Determine the [X, Y] coordinate at the center of the cell enclosing the given text.  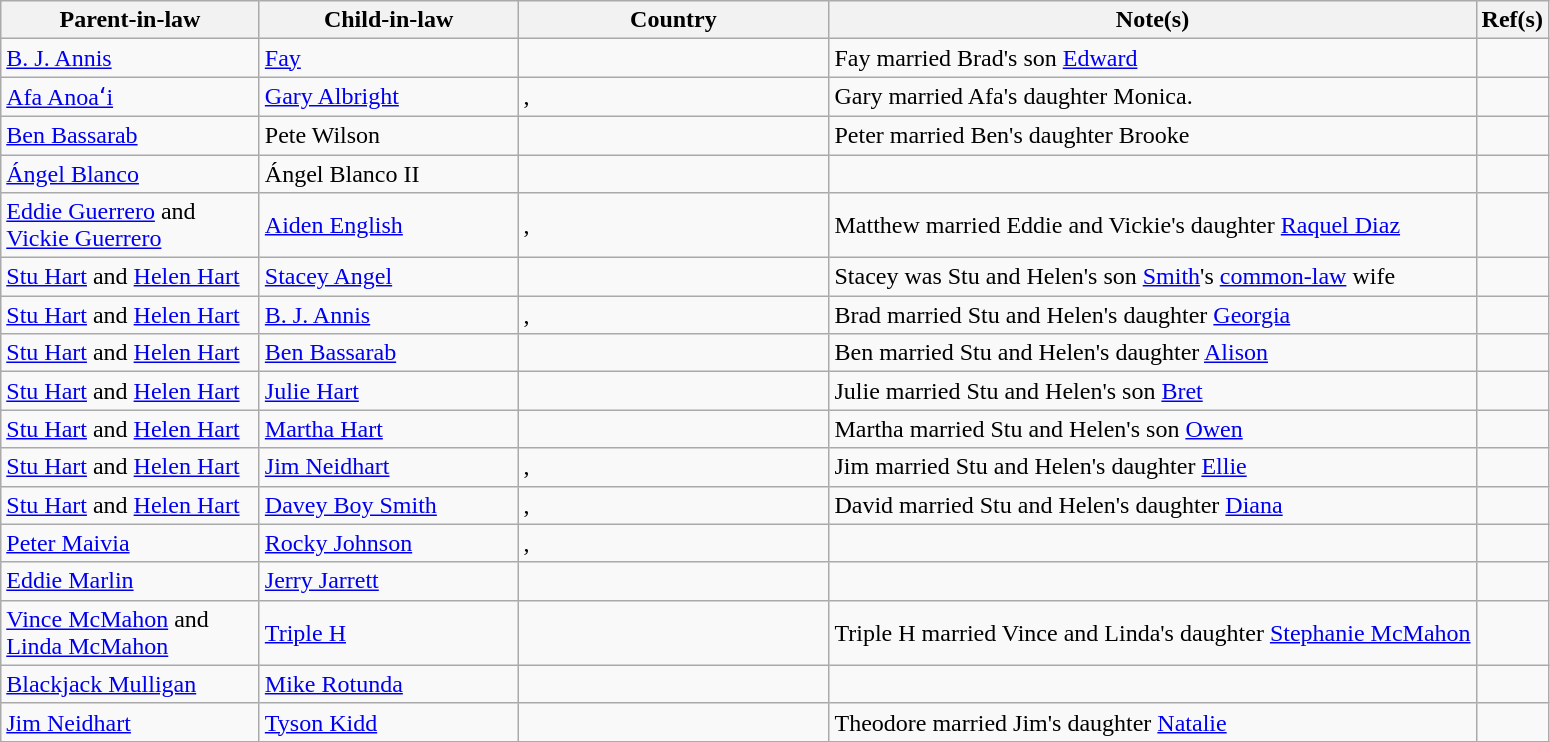
David married Stu and Helen's daughter Diana [1152, 505]
Ben married Stu and Helen's daughter Alison [1152, 353]
Peter Maivia [130, 543]
Aiden English [388, 226]
Afa Anoaʻi [130, 97]
Eddie Marlin [130, 581]
Julie married Stu and Helen's son Bret [1152, 391]
Brad married Stu and Helen's daughter Georgia [1152, 315]
Vince McMahon and Linda McMahon [130, 632]
Parent-in-law [130, 20]
Pete Wilson [388, 135]
Julie Hart [388, 391]
Peter married Ben's daughter Brooke [1152, 135]
Matthew married Eddie and Vickie's daughter Raquel Diaz [1152, 226]
Child-in-law [388, 20]
Fay married Brad's son Edward [1152, 58]
Stacey was Stu and Helen's son Smith's common-law wife [1152, 277]
Mike Rotunda [388, 684]
Davey Boy Smith [388, 505]
Rocky Johnson [388, 543]
Ángel Blanco [130, 173]
Jerry Jarrett [388, 581]
Tyson Kidd [388, 722]
Gary Albright [388, 97]
Gary married Afa's daughter Monica. [1152, 97]
Martha married Stu and Helen's son Owen [1152, 429]
Eddie Guerrero and Vickie Guerrero [130, 226]
Ref(s) [1512, 20]
Fay [388, 58]
Theodore married Jim's daughter Natalie [1152, 722]
Martha Hart [388, 429]
Blackjack Mulligan [130, 684]
Jim married Stu and Helen's daughter Ellie [1152, 467]
Note(s) [1152, 20]
Triple H married Vince and Linda's daughter Stephanie McMahon [1152, 632]
Ángel Blanco II [388, 173]
Triple H [388, 632]
Country [674, 20]
Stacey Angel [388, 277]
